Output the (x, y) coordinate of the center of the cell containing the given text.  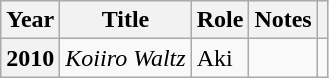
Role (220, 20)
2010 (30, 58)
Title (126, 20)
Notes (283, 20)
Koiiro Waltz (126, 58)
Year (30, 20)
Aki (220, 58)
